Search for the cell housing the specified text and yield its [X, Y] center coordinate. 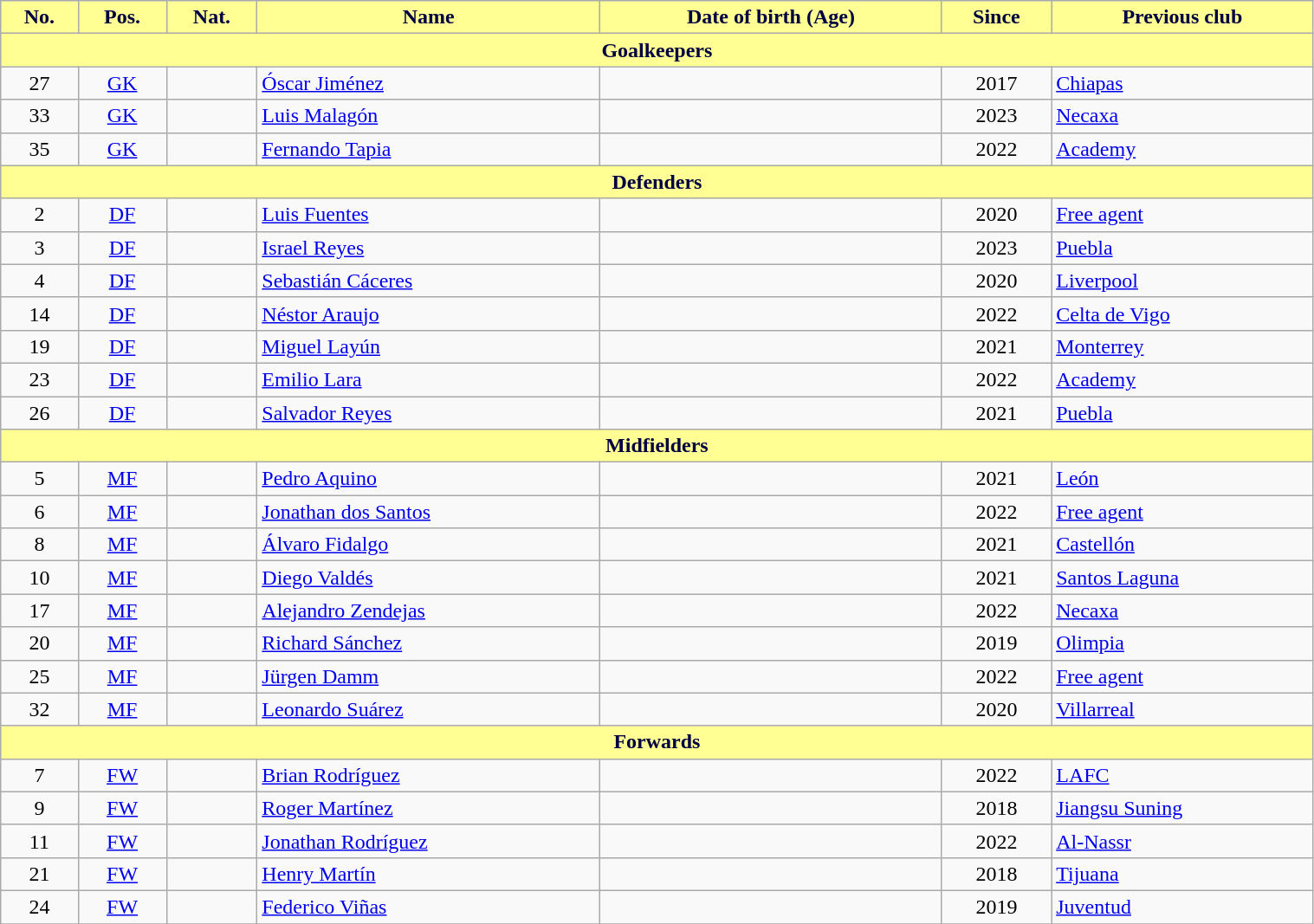
Richard Sánchez [429, 643]
LAFC [1182, 775]
4 [40, 281]
27 [40, 83]
Israel Reyes [429, 248]
2017 [996, 83]
Santos Laguna [1182, 578]
Chiapas [1182, 83]
Pos. [122, 17]
24 [40, 907]
Roger Martínez [429, 808]
33 [40, 116]
35 [40, 149]
3 [40, 248]
Federico Viñas [429, 907]
Jonathan Rodríguez [429, 841]
Al-Nassr [1182, 841]
26 [40, 413]
Leonardo Suárez [429, 709]
Salvador Reyes [429, 413]
17 [40, 611]
Celta de Vigo [1182, 313]
23 [40, 379]
Emilio Lara [429, 379]
Midfielders [657, 446]
5 [40, 479]
Fernando Tapia [429, 149]
25 [40, 676]
2 [40, 215]
Forwards [657, 742]
Sebastián Cáceres [429, 281]
León [1182, 479]
Néstor Araujo [429, 313]
8 [40, 545]
Diego Valdés [429, 578]
Nat. [211, 17]
10 [40, 578]
Jiangsu Suning [1182, 808]
Juventud [1182, 907]
7 [40, 775]
Villarreal [1182, 709]
No. [40, 17]
Since [996, 17]
Date of birth (Age) [771, 17]
Óscar Jiménez [429, 83]
Goalkeepers [657, 50]
Defenders [657, 182]
Miguel Layún [429, 346]
11 [40, 841]
Previous club [1182, 17]
Name [429, 17]
Jonathan dos Santos [429, 512]
Alejandro Zendejas [429, 611]
Monterrey [1182, 346]
21 [40, 874]
Olimpia [1182, 643]
Jürgen Damm [429, 676]
6 [40, 512]
Tijuana [1182, 874]
Luis Fuentes [429, 215]
20 [40, 643]
Henry Martín [429, 874]
Liverpool [1182, 281]
Pedro Aquino [429, 479]
Álvaro Fidalgo [429, 545]
19 [40, 346]
Brian Rodríguez [429, 775]
Luis Malagón [429, 116]
32 [40, 709]
14 [40, 313]
9 [40, 808]
Castellón [1182, 545]
